Capture the cell that displays the provided text and extract its [x, y] central coordinate. 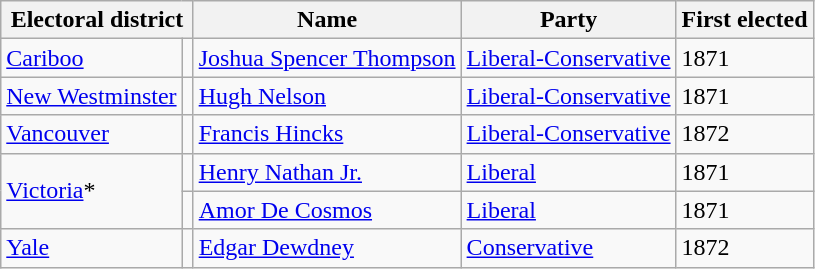
Edgar Dewdney [327, 248]
Conservative [568, 248]
Francis Hincks [327, 134]
Yale [92, 248]
Cariboo [92, 58]
New Westminster [92, 96]
Electoral district [97, 20]
Vancouver [92, 134]
Party [568, 20]
Joshua Spencer Thompson [327, 58]
Amor De Cosmos [327, 210]
Hugh Nelson [327, 96]
First elected [744, 20]
Name [327, 20]
Henry Nathan Jr. [327, 172]
Victoria* [92, 191]
